Return the [x, y] coordinate for the center point of the cell that contains the specified text.  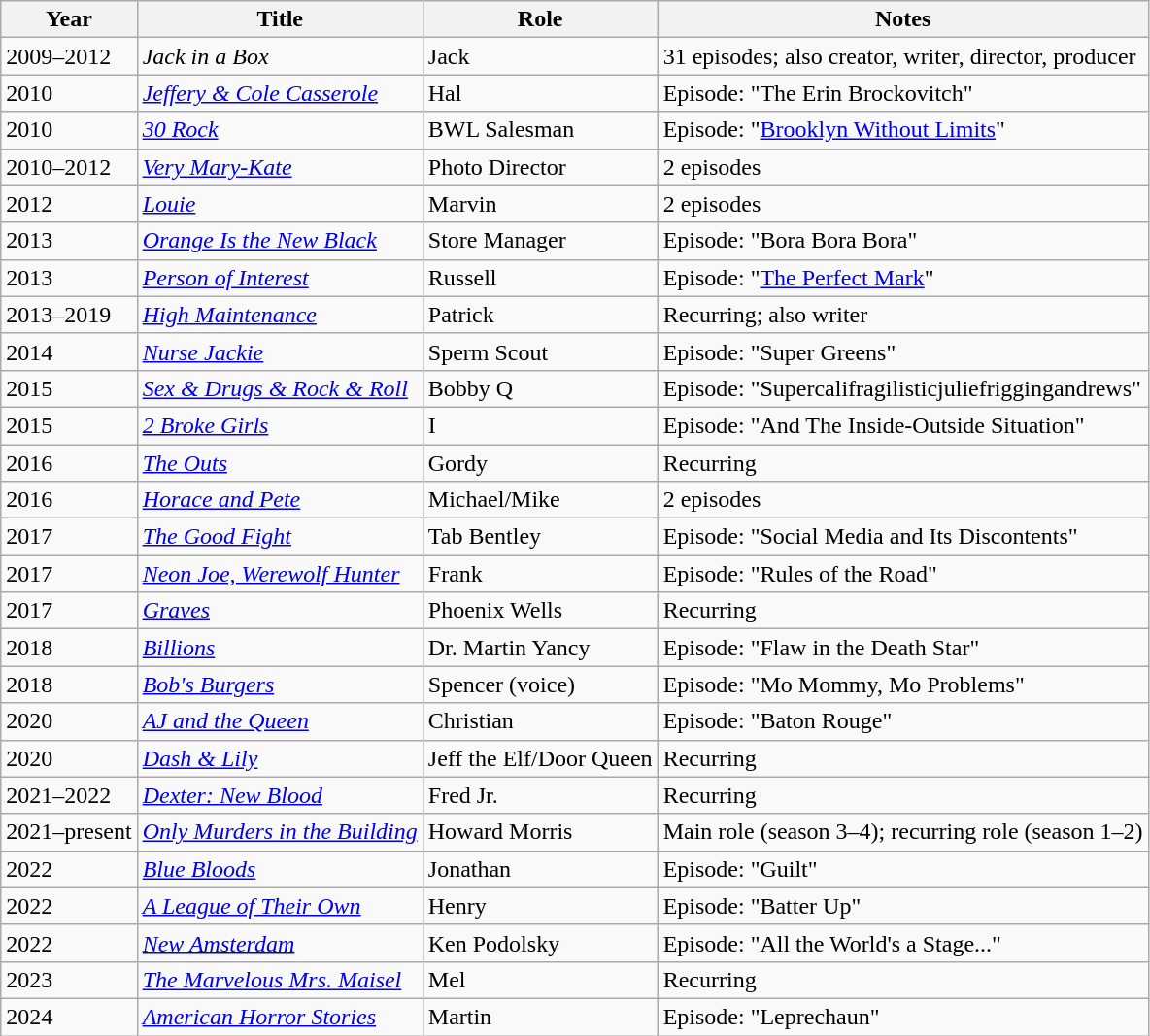
Bob's Burgers [280, 685]
2012 [69, 204]
Episode: "Mo Mommy, Mo Problems" [903, 685]
2021–present [69, 832]
Henry [540, 906]
BWL Salesman [540, 130]
Episode: "All the World's a Stage..." [903, 943]
Episode: "Super Greens" [903, 351]
Jeff the Elf/Door Queen [540, 758]
Patrick [540, 315]
Episode: "Batter Up" [903, 906]
Title [280, 19]
Billions [280, 648]
Episode: "Leprechaun" [903, 1017]
Neon Joe, Werewolf Hunter [280, 574]
Main role (season 3–4); recurring role (season 1–2) [903, 832]
2023 [69, 980]
American Horror Stories [280, 1017]
Hal [540, 93]
Dash & Lily [280, 758]
Episode: "Guilt" [903, 869]
Episode: "Supercalifragilisticjuliefriggingandrews" [903, 388]
Episode: "Social Media and Its Discontents" [903, 537]
The Outs [280, 463]
Very Mary-Kate [280, 167]
Photo Director [540, 167]
Episode: "Flaw in the Death Star" [903, 648]
Episode: "The Erin Brockovitch" [903, 93]
Christian [540, 721]
Ken Podolsky [540, 943]
Horace and Pete [280, 500]
Louie [280, 204]
AJ and the Queen [280, 721]
Year [69, 19]
I [540, 425]
Sperm Scout [540, 351]
2013–2019 [69, 315]
31 episodes; also creator, writer, director, producer [903, 56]
Person of Interest [280, 278]
2024 [69, 1017]
Sex & Drugs & Rock & Roll [280, 388]
Episode: "Rules of the Road" [903, 574]
Jack in a Box [280, 56]
30 Rock [280, 130]
Marvin [540, 204]
Jack [540, 56]
Jonathan [540, 869]
Episode: "Bora Bora Bora" [903, 241]
Only Murders in the Building [280, 832]
Nurse Jackie [280, 351]
Phoenix Wells [540, 611]
Howard Morris [540, 832]
Martin [540, 1017]
Fred Jr. [540, 795]
Michael/Mike [540, 500]
High Maintenance [280, 315]
2010–2012 [69, 167]
Dr. Martin Yancy [540, 648]
New Amsterdam [280, 943]
Tab Bentley [540, 537]
2009–2012 [69, 56]
Dexter: New Blood [280, 795]
Episode: "Baton Rouge" [903, 721]
Bobby Q [540, 388]
The Marvelous Mrs. Maisel [280, 980]
Notes [903, 19]
A League of Their Own [280, 906]
Store Manager [540, 241]
Gordy [540, 463]
Role [540, 19]
Russell [540, 278]
Jeffery & Cole Casserole [280, 93]
2 Broke Girls [280, 425]
Mel [540, 980]
Blue Bloods [280, 869]
Graves [280, 611]
The Good Fight [280, 537]
2021–2022 [69, 795]
Spencer (voice) [540, 685]
2014 [69, 351]
Orange Is the New Black [280, 241]
Episode: "The Perfect Mark" [903, 278]
Episode: "And The Inside-Outside Situation" [903, 425]
Recurring; also writer [903, 315]
Episode: "Brooklyn Without Limits" [903, 130]
Frank [540, 574]
